Extract the [X, Y] coordinate from the center of the cell holding the provided text.  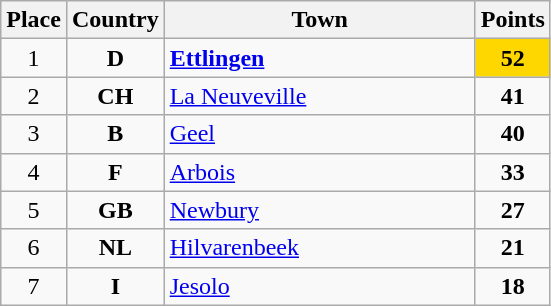
Place [34, 20]
Town [320, 20]
Geel [320, 134]
Points [512, 20]
41 [512, 96]
2 [34, 96]
Newbury [320, 210]
5 [34, 210]
33 [512, 172]
Country [115, 20]
I [115, 286]
B [115, 134]
GB [115, 210]
18 [512, 286]
1 [34, 58]
Hilvarenbeek [320, 248]
Arbois [320, 172]
3 [34, 134]
F [115, 172]
NL [115, 248]
4 [34, 172]
Ettlingen [320, 58]
27 [512, 210]
21 [512, 248]
D [115, 58]
La Neuveville [320, 96]
Jesolo [320, 286]
6 [34, 248]
CH [115, 96]
40 [512, 134]
7 [34, 286]
52 [512, 58]
